Return (X, Y) of the center of cell containing provided text 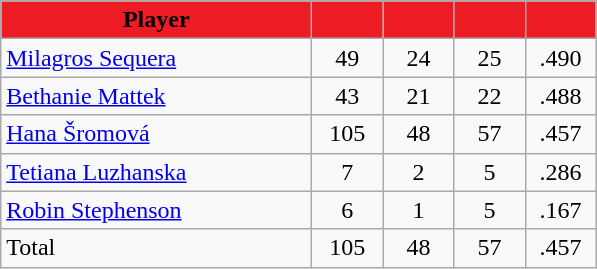
7 (348, 172)
Hana Šromová (156, 134)
Tetiana Luzhanska (156, 172)
2 (418, 172)
.286 (560, 172)
21 (418, 96)
Bethanie Mattek (156, 96)
49 (348, 58)
25 (490, 58)
6 (348, 210)
1 (418, 210)
Milagros Sequera (156, 58)
.167 (560, 210)
.490 (560, 58)
Total (156, 248)
Player (156, 20)
.488 (560, 96)
24 (418, 58)
Robin Stephenson (156, 210)
22 (490, 96)
43 (348, 96)
